Return [x, y] of the center of cell containing provided text 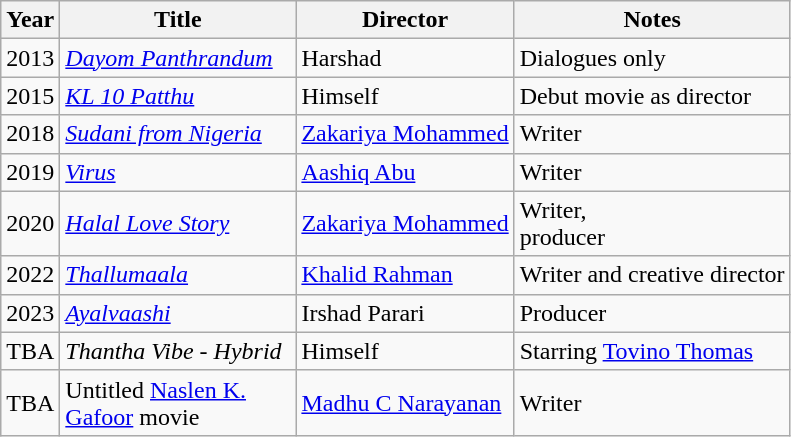
Sudani from Nigeria [178, 134]
2022 [30, 275]
Dialogues only [652, 58]
Aashiq Abu [405, 172]
Starring Tovino Thomas [652, 351]
Ayalvaashi [178, 313]
Harshad [405, 58]
2018 [30, 134]
KL 10 Patthu [178, 96]
Thantha Vibe - Hybrid [178, 351]
Debut movie as director [652, 96]
Thallumaala [178, 275]
2015 [30, 96]
Title [178, 20]
Writer and creative director [652, 275]
2020 [30, 224]
Notes [652, 20]
Director [405, 20]
2013 [30, 58]
Untitled Naslen K. Gafoor movie [178, 402]
Dayom Panthrandum [178, 58]
Writer,producer [652, 224]
Halal Love Story [178, 224]
Irshad Parari [405, 313]
Madhu C Narayanan [405, 402]
Virus [178, 172]
2023 [30, 313]
Year [30, 20]
2019 [30, 172]
Khalid Rahman [405, 275]
Producer [652, 313]
